Return the (X, Y) coordinate for the center point of the cell that contains the specified text.  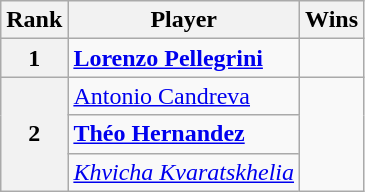
Lorenzo Pellegrini (184, 58)
Antonio Candreva (184, 96)
Khvicha Kvaratskhelia (184, 172)
Théo Hernandez (184, 134)
Player (184, 20)
Rank (34, 20)
Wins (332, 20)
2 (34, 134)
1 (34, 58)
